Capture the cell that displays the provided text and extract its (X, Y) central coordinate. 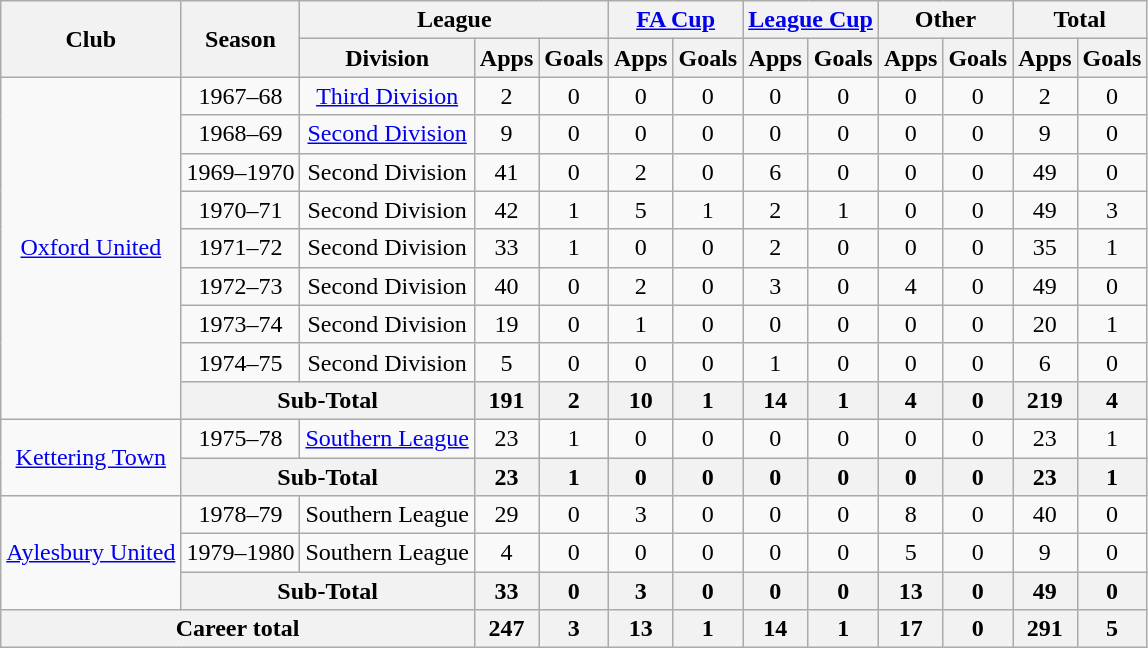
19 (506, 324)
42 (506, 210)
Career total (238, 629)
10 (641, 400)
29 (506, 515)
Aylesbury United (91, 553)
191 (506, 400)
Kettering Town (91, 457)
Club (91, 39)
1968–69 (240, 134)
1973–74 (240, 324)
35 (1045, 248)
17 (910, 629)
League (454, 20)
1974–75 (240, 362)
247 (506, 629)
20 (1045, 324)
1978–79 (240, 515)
Total (1080, 20)
League Cup (811, 20)
1979–1980 (240, 553)
1971–72 (240, 248)
8 (910, 515)
291 (1045, 629)
41 (506, 172)
1975–78 (240, 438)
Other (945, 20)
1967–68 (240, 96)
1972–73 (240, 286)
219 (1045, 400)
FA Cup (676, 20)
Third Division (387, 96)
Division (387, 58)
Season (240, 39)
1969–1970 (240, 172)
1970–71 (240, 210)
Oxford United (91, 248)
